Determine the (x, y) coordinate at the center of the cell enclosing the given text.  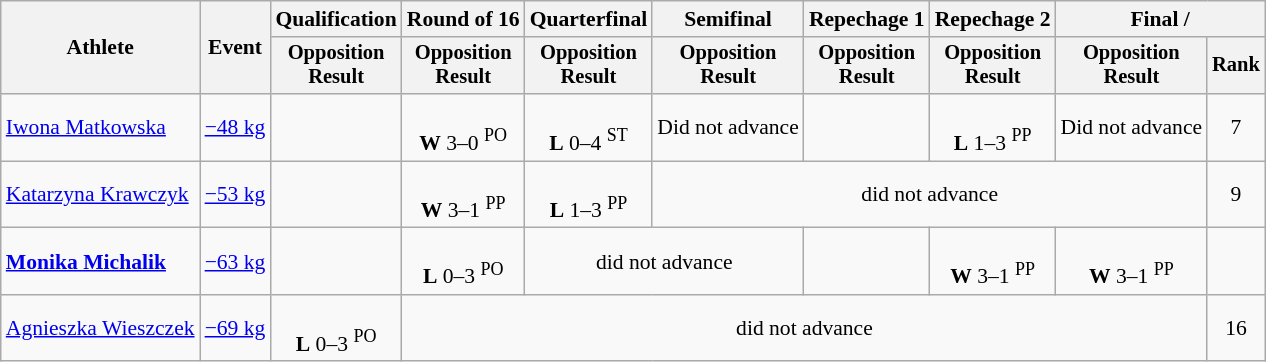
Final / (1160, 19)
16 (1236, 328)
Repechage 2 (993, 19)
−69 kg (236, 328)
9 (1236, 194)
Round of 16 (464, 19)
7 (1236, 128)
Athlete (100, 48)
Quarterfinal (589, 19)
Monika Michalik (100, 262)
L 0–4 ST (589, 128)
W 3–0 PO (464, 128)
−48 kg (236, 128)
Repechage 1 (867, 19)
Qualification (336, 19)
−63 kg (236, 262)
Event (236, 48)
Rank (1236, 66)
Katarzyna Krawczyk (100, 194)
Agnieszka Wieszczek (100, 328)
Semifinal (728, 19)
−53 kg (236, 194)
Iwona Matkowska (100, 128)
